Search for the cell housing the specified text and yield its (x, y) center coordinate. 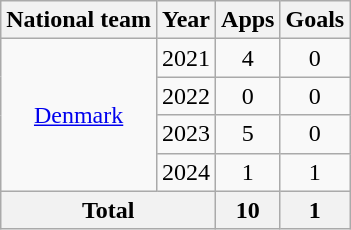
Year (186, 20)
2021 (186, 58)
2022 (186, 96)
2023 (186, 134)
4 (248, 58)
Apps (248, 20)
Denmark (79, 115)
Total (108, 210)
National team (79, 20)
2024 (186, 172)
Goals (315, 20)
5 (248, 134)
10 (248, 210)
